Determine the (x, y) coordinate at the center of the cell enclosing the given text.  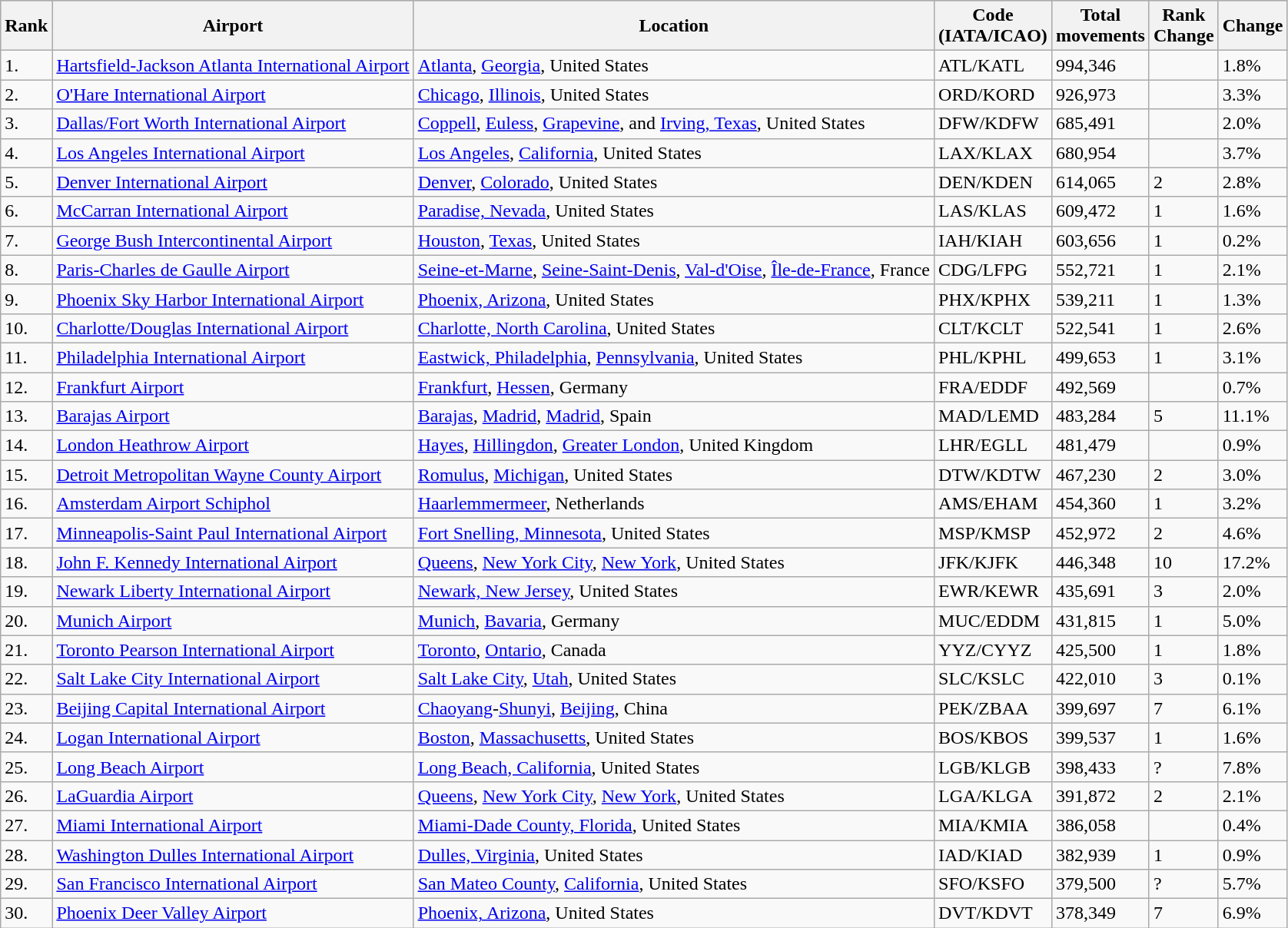
926,973 (1100, 94)
10 (1183, 562)
Frankfurt, Hessen, Germany (673, 386)
5.7% (1253, 884)
30. (26, 913)
MIA/KMIA (993, 825)
492,569 (1100, 386)
Fort Snelling, Minnesota, United States (673, 533)
680,954 (1100, 153)
467,230 (1100, 475)
3.2% (1253, 504)
CDG/LFPG (993, 270)
Munich, Bavaria, Germany (673, 621)
685,491 (1100, 124)
Charlotte, North Carolina, United States (673, 328)
3.7% (1253, 153)
23. (26, 708)
Beijing Capital International Airport (233, 708)
435,691 (1100, 592)
O'Hare International Airport (233, 94)
2. (26, 94)
Miami International Airport (233, 825)
LAX/KLAX (993, 153)
Minneapolis-Saint Paul International Airport (233, 533)
2.6% (1253, 328)
Totalmovements (1100, 26)
Salt Lake City International Airport (233, 679)
Romulus, Michigan, United States (673, 475)
27. (26, 825)
391,872 (1100, 796)
16. (26, 504)
446,348 (1100, 562)
0.4% (1253, 825)
Detroit Metropolitan Wayne County Airport (233, 475)
Denver, Colorado, United States (673, 182)
6.9% (1253, 913)
LGA/KLGA (993, 796)
2.8% (1253, 182)
Dulles, Virginia, United States (673, 855)
ORD/KORD (993, 94)
25. (26, 767)
SFO/KSFO (993, 884)
Eastwick, Philadelphia, Pennsylvania, United States (673, 357)
499,653 (1100, 357)
Phoenix Deer Valley Airport (233, 913)
Coppell, Euless, Grapevine, and Irving, Texas, United States (673, 124)
JFK/KJFK (993, 562)
DTW/KDTW (993, 475)
Toronto, Ontario, Canada (673, 650)
Boston, Massachusetts, United States (673, 737)
609,472 (1100, 211)
DVT/KDVT (993, 913)
Barajas Airport (233, 416)
Dallas/Fort Worth International Airport (233, 124)
422,010 (1100, 679)
26. (26, 796)
28. (26, 855)
399,537 (1100, 737)
Washington Dulles International Airport (233, 855)
614,065 (1100, 182)
Charlotte/Douglas International Airport (233, 328)
431,815 (1100, 621)
21. (26, 650)
LaGuardia Airport (233, 796)
0.1% (1253, 679)
DEN/KDEN (993, 182)
Hayes, Hillingdon, Greater London, United Kingdom (673, 446)
17. (26, 533)
Location (673, 26)
Logan International Airport (233, 737)
481,479 (1100, 446)
Chicago, Illinois, United States (673, 94)
Long Beach Airport (233, 767)
Phoenix Sky Harbor International Airport (233, 299)
John F. Kennedy International Airport (233, 562)
PHL/KPHL (993, 357)
382,939 (1100, 855)
Code(IATA/ICAO) (993, 26)
1.3% (1253, 299)
DFW/KDFW (993, 124)
PEK/ZBAA (993, 708)
15. (26, 475)
Amsterdam Airport Schiphol (233, 504)
0.7% (1253, 386)
Salt Lake City, Utah, United States (673, 679)
994,346 (1100, 65)
378,349 (1100, 913)
Atlanta, Georgia, United States (673, 65)
3.0% (1253, 475)
18. (26, 562)
5 (1183, 416)
10. (26, 328)
MUC/EDDM (993, 621)
552,721 (1100, 270)
11.1% (1253, 416)
SLC/KSLC (993, 679)
4. (26, 153)
379,500 (1100, 884)
22. (26, 679)
3.1% (1253, 357)
London Heathrow Airport (233, 446)
3.3% (1253, 94)
FRA/EDDF (993, 386)
4.6% (1253, 533)
17.2% (1253, 562)
8. (26, 270)
539,211 (1100, 299)
Denver International Airport (233, 182)
1. (26, 65)
IAH/KIAH (993, 240)
MAD/LEMD (993, 416)
Barajas, Madrid, Madrid, Spain (673, 416)
454,360 (1100, 504)
Long Beach, California, United States (673, 767)
Paradise, Nevada, United States (673, 211)
AMS/EHAM (993, 504)
24. (26, 737)
Rank (26, 26)
11. (26, 357)
398,433 (1100, 767)
Los Angeles International Airport (233, 153)
452,972 (1100, 533)
Toronto Pearson International Airport (233, 650)
7.8% (1253, 767)
Philadelphia International Airport (233, 357)
6.1% (1253, 708)
6. (26, 211)
George Bush Intercontinental Airport (233, 240)
IAD/KIAD (993, 855)
Haarlemmermeer, Netherlands (673, 504)
14. (26, 446)
Frankfurt Airport (233, 386)
Miami-Dade County, Florida, United States (673, 825)
Munich Airport (233, 621)
Newark Liberty International Airport (233, 592)
Hartsfield-Jackson Atlanta International Airport (233, 65)
Airport (233, 26)
0.2% (1253, 240)
RankChange (1183, 26)
San Mateo County, California, United States (673, 884)
483,284 (1100, 416)
19. (26, 592)
CLT/KCLT (993, 328)
Change (1253, 26)
EWR/KEWR (993, 592)
399,697 (1100, 708)
20. (26, 621)
San Francisco International Airport (233, 884)
Chaoyang-Shunyi, Beijing, China (673, 708)
BOS/KBOS (993, 737)
9. (26, 299)
MSP/KMSP (993, 533)
29. (26, 884)
603,656 (1100, 240)
ATL/KATL (993, 65)
LAS/KLAS (993, 211)
YYZ/CYYZ (993, 650)
LGB/KLGB (993, 767)
McCarran International Airport (233, 211)
7. (26, 240)
5.0% (1253, 621)
Seine-et-Marne, Seine-Saint-Denis, Val-d'Oise, Île-de-France, France (673, 270)
386,058 (1100, 825)
425,500 (1100, 650)
522,541 (1100, 328)
Newark, New Jersey, United States (673, 592)
Houston, Texas, United States (673, 240)
Paris-Charles de Gaulle Airport (233, 270)
13. (26, 416)
Los Angeles, California, United States (673, 153)
12. (26, 386)
PHX/KPHX (993, 299)
5. (26, 182)
3. (26, 124)
LHR/EGLL (993, 446)
